Extract the [X, Y] coordinate from the center of the cell holding the provided text.  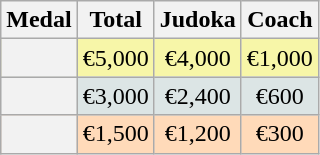
€1,200 [198, 134]
Coach [280, 20]
€1,000 [280, 58]
€1,500 [116, 134]
Judoka [198, 20]
Medal [39, 20]
€2,400 [198, 96]
Total [116, 20]
€3,000 [116, 96]
€5,000 [116, 58]
€600 [280, 96]
€300 [280, 134]
€4,000 [198, 58]
